Pinpoint the cell where the given text exists, returning its (X, Y) midpoint coordinate. 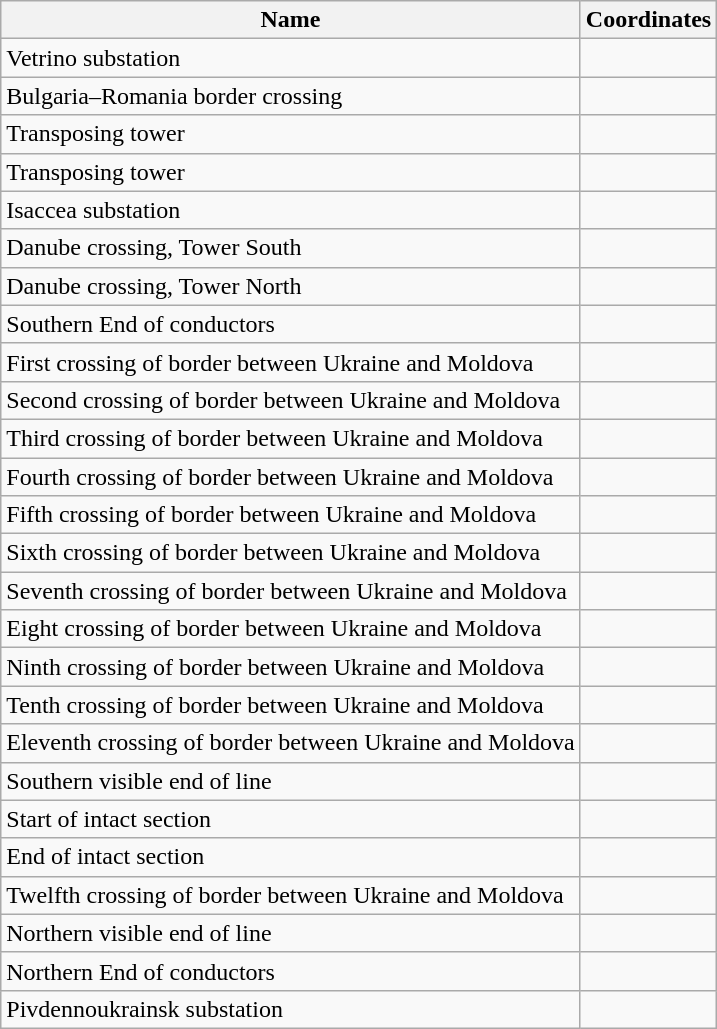
Danube crossing, Tower South (291, 248)
Tenth crossing of border between Ukraine and Moldova (291, 705)
Southern visible end of line (291, 781)
Isaccea substation (291, 210)
Coordinates (648, 20)
Twelfth crossing of border between Ukraine and Moldova (291, 895)
End of intact section (291, 857)
Eight crossing of border between Ukraine and Moldova (291, 629)
Third crossing of border between Ukraine and Moldova (291, 438)
Seventh crossing of border between Ukraine and Moldova (291, 591)
Eleventh crossing of border between Ukraine and Moldova (291, 743)
Sixth crossing of border between Ukraine and Moldova (291, 553)
Name (291, 20)
Fourth crossing of border between Ukraine and Moldova (291, 477)
Vetrino substation (291, 58)
Danube crossing, Tower North (291, 286)
Northern End of conductors (291, 971)
Ninth crossing of border between Ukraine and Moldova (291, 667)
Start of intact section (291, 819)
Fifth crossing of border between Ukraine and Moldova (291, 515)
Pivdennoukrainsk substation (291, 1009)
Second crossing of border between Ukraine and Moldova (291, 400)
Bulgaria–Romania border crossing (291, 96)
First crossing of border between Ukraine and Moldova (291, 362)
Northern visible end of line (291, 933)
Southern End of conductors (291, 324)
